Return [X, Y] of the center of cell containing provided text 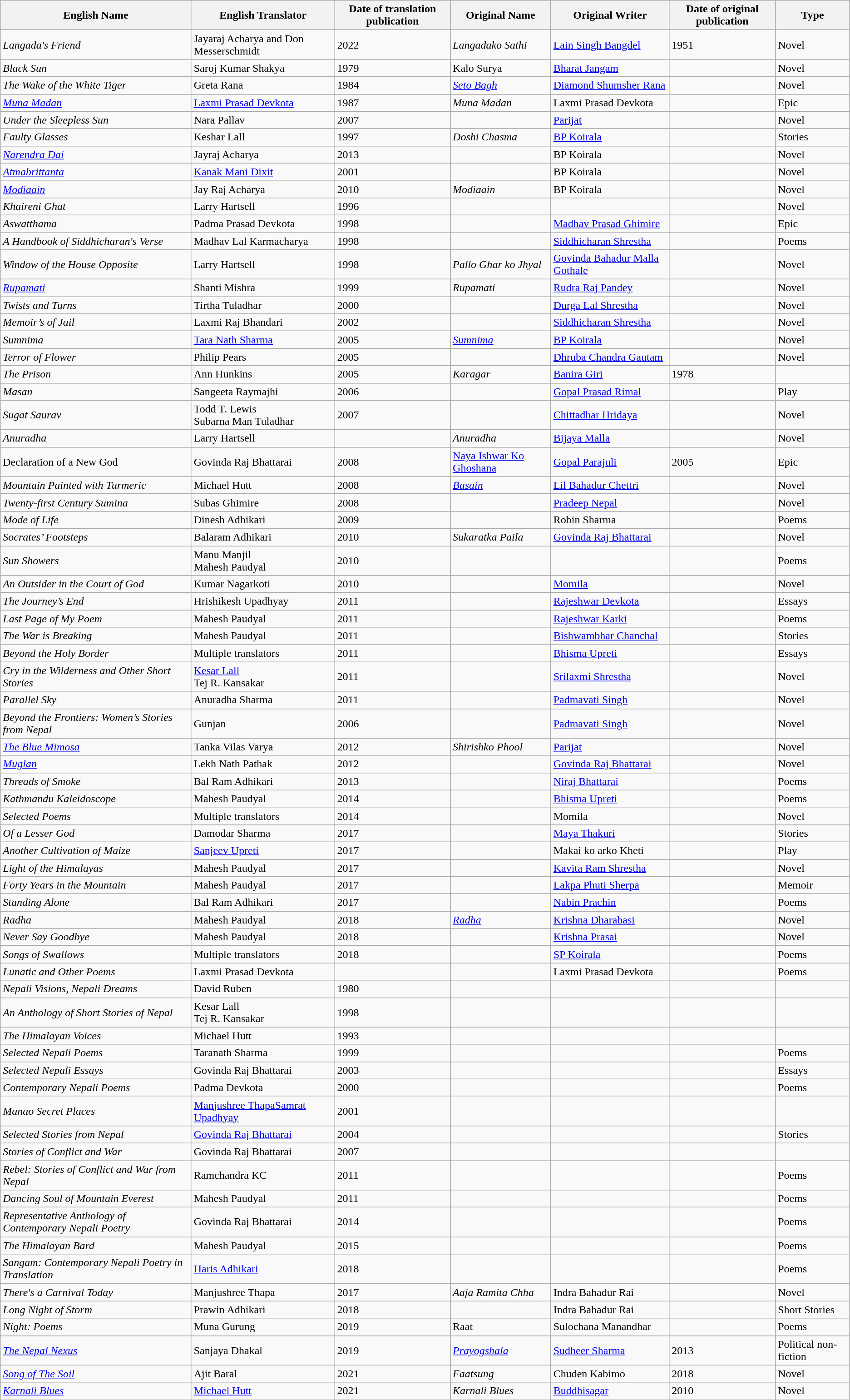
An Outsider in the Court of God [96, 584]
Mountain Painted with Turmeric [96, 485]
English Name [96, 15]
Terror of Flower [96, 357]
Bishwambhar Chanchal [610, 636]
Ann Hunkins [263, 374]
1951 [722, 45]
Saroj Kumar Shakya [263, 68]
1978 [722, 374]
Aaja Ramita Chha [501, 1292]
Night: Poems [96, 1327]
Sanjaya Dhakal [263, 1350]
Damodar Sharma [263, 833]
Sanjeev Upreti [263, 850]
1979 [392, 68]
Sudheer Sharma [610, 1350]
Stories of Conflict and War [96, 1152]
The Journey’s End [96, 601]
Srilaxmi Shrestha [610, 677]
Last Page of My Poem [96, 619]
2002 [392, 323]
Bijaya Malla [610, 438]
Threads of Smoke [96, 781]
Dinesh Adhikari [263, 520]
Sugat Saurav [96, 415]
Basain [501, 485]
Balaram Adhikari [263, 537]
Khaireni Ghat [96, 206]
Seto Bagh [501, 85]
Sukaratka Paila [501, 537]
Anuradha Sharma [263, 700]
Doshi Chasma [501, 137]
Kathmandu Kaleidoscope [96, 799]
Twenty-first Century Sumina [96, 502]
Short Stories [813, 1310]
Faatsung [501, 1374]
Dhruba Chandra Gautam [610, 357]
1996 [392, 206]
Lain Singh Bangdel [610, 45]
Chittadhar Hridaya [610, 415]
Raat [501, 1327]
1997 [392, 137]
Under the Sleepless Sun [96, 120]
Parallel Sky [96, 700]
Makai ko arko Kheti [610, 850]
Declaration of a New God [96, 462]
English Translator [263, 15]
Original Name [501, 15]
Todd T. LewisSubarna Man Tuladhar [263, 415]
Songs of Swallows [96, 954]
Laxmi Raj Bhandari [263, 323]
2009 [392, 520]
Durga Lal Shrestha [610, 305]
The War is Breaking [96, 636]
Ramchandra KC [263, 1175]
Manjushree Thapa [263, 1292]
Muna Gurung [263, 1327]
Dancing Soul of Mountain Everest [96, 1199]
Cry in the Wilderness and Other Short Stories [96, 677]
Madhav Prasad Ghimire [610, 223]
2015 [392, 1246]
Lil Bahadur Chettri [610, 485]
Tanka Vilas Varya [263, 747]
Selected Nepali Essays [96, 1070]
The Wake of the White Tiger [96, 85]
Maya Thakuri [610, 833]
Kalo Surya [501, 68]
David Ruben [263, 989]
Twists and Turns [96, 305]
Lakpa Phuti Sherpa [610, 885]
Pradeep Nepal [610, 502]
Haris Adhikari [263, 1269]
Nepali Visions, Nepali Dreams [96, 989]
Prawin Adhikari [263, 1310]
Memoir’s of Jail [96, 323]
Rajeshwar Karki [610, 619]
The Nepal Nexus [96, 1350]
Socrates’ Footsteps [96, 537]
Govinda Bahadur Malla Gothale [610, 264]
Niraj Bhattarai [610, 781]
Memoir [813, 885]
Buddhisagar [610, 1391]
Madhav Lal Karmacharya [263, 241]
The Himalayan Bard [96, 1246]
Selected Poems [96, 816]
1993 [392, 1036]
Rudra Raj Pandey [610, 288]
Original Writer [610, 15]
There's a Carnival Today [96, 1292]
Bharat Jangam [610, 68]
Jay Raj Acharya [263, 189]
Song of The Soil [96, 1374]
Type [813, 15]
Taranath Sharma [263, 1053]
Lunatic and Other Poems [96, 972]
Jayraj Acharya [263, 154]
A Handbook of Siddhicharan's Verse [96, 241]
Gopal Parajuli [610, 462]
Nara Pallav [263, 120]
Chuden Kabimo [610, 1374]
Mode of Life [96, 520]
Selected Stories from Nepal [96, 1134]
Rajeshwar Devkota [610, 601]
SP Koirala [610, 954]
Faulty Glasses [96, 137]
Sulochana Manandhar [610, 1327]
The Blue Mimosa [96, 747]
Beyond the Holy Border [96, 653]
Tara Nath Sharma [263, 340]
Muglan [96, 764]
1984 [392, 85]
An Anthology of Short Stories of Nepal [96, 1012]
Political non-fiction [813, 1350]
Light of the Himalayas [96, 868]
Lekh Nath Pathak [263, 764]
Keshar Lall [263, 137]
Diamond Shumsher Rana [610, 85]
Manu ManjilMahesh Paudyal [263, 561]
Nabin Prachin [610, 903]
Gunjan [263, 723]
Karagar [501, 374]
Never Say Goodbye [96, 937]
The Himalayan Voices [96, 1036]
Padma Devkota [263, 1087]
Standing Alone [96, 903]
Shanti Mishra [263, 288]
Krishna Prasai [610, 937]
Rebel: Stories of Conflict and War from Nepal [96, 1175]
Ajit Baral [263, 1374]
Kumar Nagarkoti [263, 584]
Atmabrittanta [96, 172]
Representative Anthology of Contemporary Nepali Poetry [96, 1222]
2004 [392, 1134]
Date of translation publication [392, 15]
Shirishko Phool [501, 747]
Krishna Dharabasi [610, 920]
Hrishikesh Upadhyay [263, 601]
1987 [392, 103]
Jayaraj Acharya and Don Messerschmidt [263, 45]
Sangam: Contemporary Nepali Poetry in Translation [96, 1269]
2022 [392, 45]
Selected Nepali Poems [96, 1053]
Narendra Dai [96, 154]
Black Sun [96, 68]
Banira Giri [610, 374]
Pallo Ghar ko Jhyal [501, 264]
Manjushree ThapaSamrat Upadhyay [263, 1111]
Date of original publication [722, 15]
Forty Years in the Mountain [96, 885]
Gopal Prasad Rimal [610, 392]
Kavita Ram Shrestha [610, 868]
Aswatthama [96, 223]
Sun Showers [96, 561]
Beyond the Frontiers: Women’s Stories from Nepal [96, 723]
Langada's Friend [96, 45]
Of a Lesser God [96, 833]
2003 [392, 1070]
Kanak Mani Dixit [263, 172]
Another Cultivation of Maize [96, 850]
Manao Secret Places [96, 1111]
Tirtha Tuladhar [263, 305]
Contemporary Nepali Poems [96, 1087]
The Prison [96, 374]
Long Night of Storm [96, 1310]
Prayogshala [501, 1350]
Naya Ishwar Ko Ghoshana [501, 462]
Padma Prasad Devkota [263, 223]
Robin Sharma [610, 520]
Subas Ghimire [263, 502]
Greta Rana [263, 85]
Window of the House Opposite [96, 264]
1980 [392, 989]
Langadako Sathi [501, 45]
Sangeeta Raymajhi [263, 392]
Masan [96, 392]
Philip Pears [263, 357]
